Locate the cell with the specified text and output its [x, y] center coordinate. 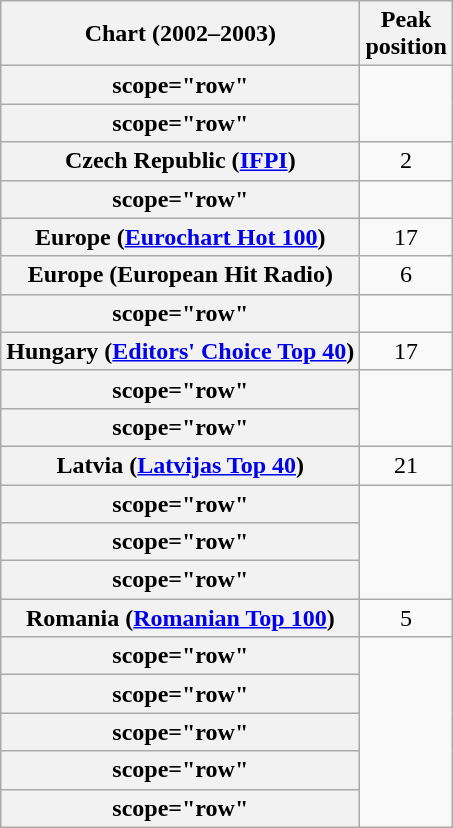
Romania (Romanian Top 100) [180, 618]
2 [406, 161]
21 [406, 465]
Latvia (Latvijas Top 40) [180, 465]
Hungary (Editors' Choice Top 40) [180, 351]
Chart (2002–2003) [180, 34]
Europe (European Hit Radio) [180, 275]
Czech Republic (IFPI) [180, 161]
5 [406, 618]
6 [406, 275]
Peakposition [406, 34]
Europe (Eurochart Hot 100) [180, 237]
